Provide the [X, Y] coordinate of the cell's center where the given text is located.  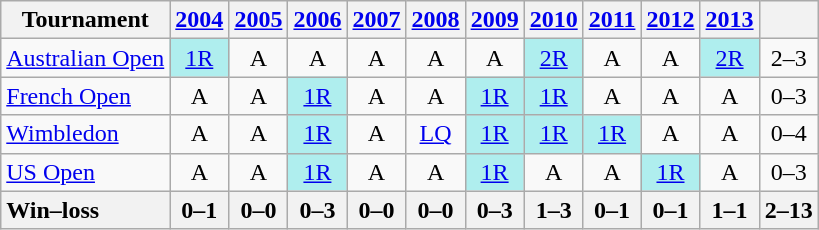
2013 [730, 20]
French Open [86, 96]
LQ [436, 134]
Tournament [86, 20]
2005 [258, 20]
2006 [318, 20]
2009 [494, 20]
2004 [200, 20]
Wimbledon [86, 134]
Australian Open [86, 58]
2–3 [788, 58]
2–13 [788, 210]
2010 [554, 20]
2012 [670, 20]
US Open [86, 172]
1–3 [554, 210]
2008 [436, 20]
0–4 [788, 134]
2007 [376, 20]
Win–loss [86, 210]
2011 [612, 20]
1–1 [730, 210]
